For the text-containing cell, return its midpoint in [x, y] coordinate format. 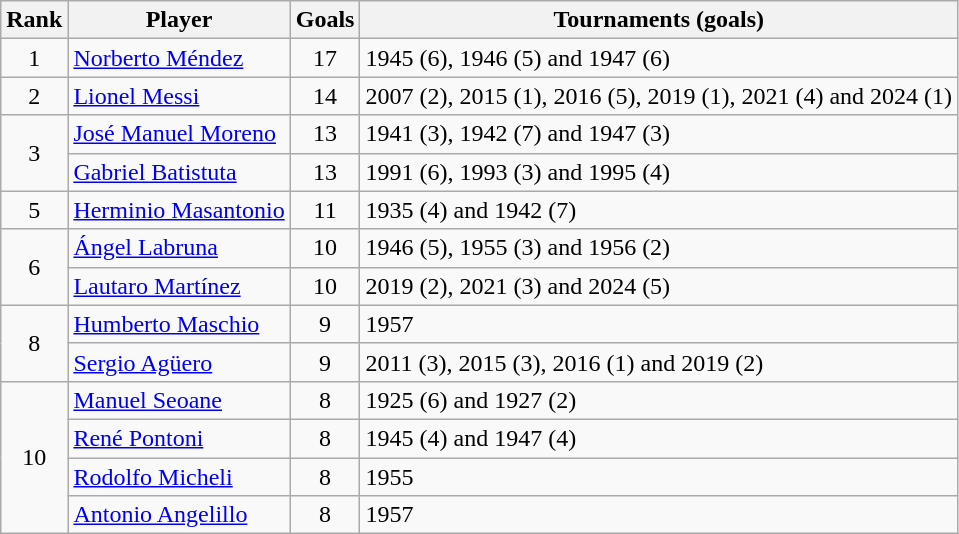
1925 (6) and 1927 (2) [659, 400]
5 [34, 210]
Player [179, 20]
1 [34, 58]
Lautaro Martínez [179, 286]
Rank [34, 20]
Ángel Labruna [179, 248]
José Manuel Moreno [179, 134]
3 [34, 153]
Tournaments (goals) [659, 20]
1941 (3), 1942 (7) and 1947 (3) [659, 134]
Lionel Messi [179, 96]
1955 [659, 477]
1945 (6), 1946 (5) and 1947 (6) [659, 58]
Goals [325, 20]
2007 (2), 2015 (1), 2016 (5), 2019 (1), 2021 (4) and 2024 (1) [659, 96]
1935 (4) and 1942 (7) [659, 210]
1991 (6), 1993 (3) and 1995 (4) [659, 172]
2011 (3), 2015 (3), 2016 (1) and 2019 (2) [659, 362]
14 [325, 96]
11 [325, 210]
2019 (2), 2021 (3) and 2024 (5) [659, 286]
17 [325, 58]
Antonio Angelillo [179, 515]
6 [34, 267]
Norberto Méndez [179, 58]
Gabriel Batistuta [179, 172]
1946 (5), 1955 (3) and 1956 (2) [659, 248]
Sergio Agüero [179, 362]
Manuel Seoane [179, 400]
1945 (4) and 1947 (4) [659, 438]
2 [34, 96]
Herminio Masantonio [179, 210]
Humberto Maschio [179, 324]
Rodolfo Micheli [179, 477]
René Pontoni [179, 438]
